From the cell containing the given text, extract its center point as [X, Y] coordinate. 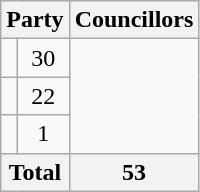
Councillors [134, 20]
Total [35, 172]
Party [35, 20]
53 [134, 172]
22 [43, 96]
30 [43, 58]
1 [43, 134]
